Scan for the cell matching the given text and deliver its (X, Y) coordinate at center. 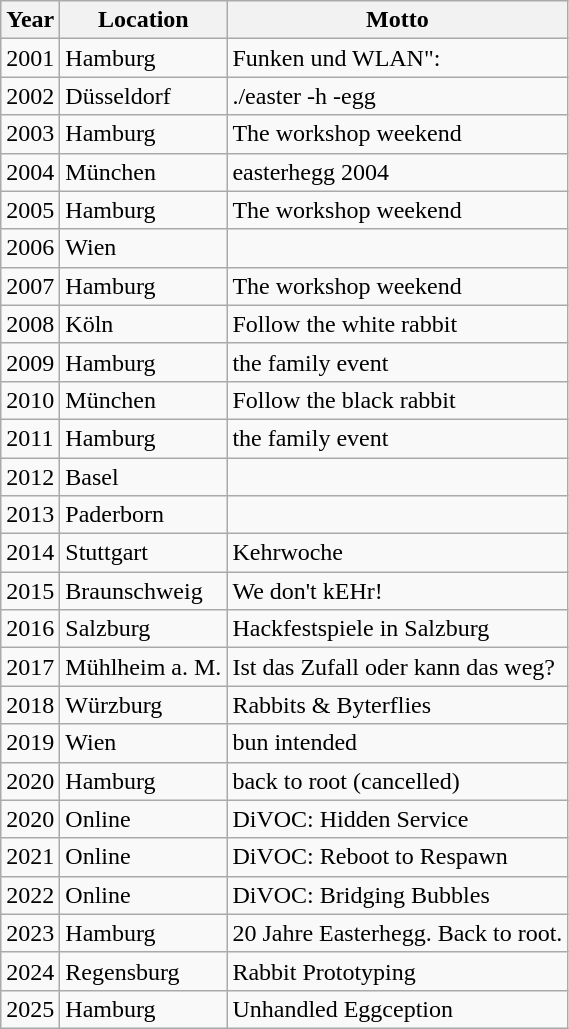
2023 (30, 933)
2001 (30, 58)
Unhandled Eggception (398, 1009)
Funken und WLAN": (398, 58)
2014 (30, 553)
2024 (30, 971)
Stuttgart (144, 553)
DiVOC: Hidden Service (398, 819)
Mühlheim a. M. (144, 667)
2010 (30, 400)
2022 (30, 895)
2009 (30, 362)
We don't kEHr! (398, 591)
2006 (30, 248)
2012 (30, 477)
./easter -h -egg (398, 96)
DiVOC: Reboot to Respawn (398, 857)
DiVOC: Bridging Bubbles (398, 895)
Follow the white rabbit (398, 324)
Würzburg (144, 705)
easterhegg 2004 (398, 172)
2008 (30, 324)
Rabbits & Byterflies (398, 705)
Regensburg (144, 971)
2016 (30, 629)
Düsseldorf (144, 96)
Follow the black rabbit (398, 400)
Braunschweig (144, 591)
2018 (30, 705)
Paderborn (144, 515)
Rabbit Prototyping (398, 971)
2013 (30, 515)
back to root (cancelled) (398, 781)
2007 (30, 286)
2025 (30, 1009)
2002 (30, 96)
20 Jahre Easterhegg. Back to root. (398, 933)
Location (144, 20)
2015 (30, 591)
Salzburg (144, 629)
2019 (30, 743)
2011 (30, 438)
2017 (30, 667)
Köln (144, 324)
Year (30, 20)
2005 (30, 210)
Motto (398, 20)
Basel (144, 477)
bun intended (398, 743)
Kehrwoche (398, 553)
2021 (30, 857)
2004 (30, 172)
Hackfestspiele in Salzburg (398, 629)
2003 (30, 134)
Ist das Zufall oder kann das weg? (398, 667)
